Determine the (x, y) coordinate at the center of the cell enclosing the given text.  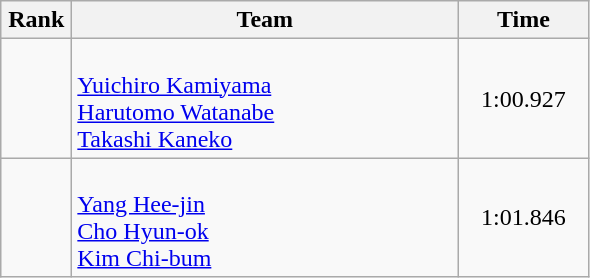
Team (265, 20)
1:00.927 (524, 98)
Yang Hee-jinCho Hyun-okKim Chi-bum (265, 218)
Time (524, 20)
1:01.846 (524, 218)
Rank (36, 20)
Yuichiro KamiyamaHarutomo WatanabeTakashi Kaneko (265, 98)
